Return (x, y) of the center of cell containing provided text 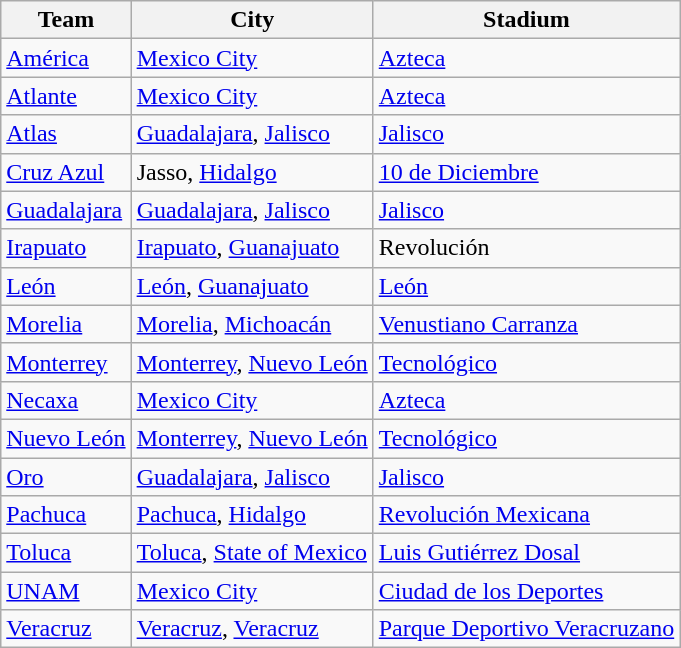
Jasso, Hidalgo (252, 172)
Atlas (66, 134)
Parque Deportivo Veracruzano (526, 629)
Revolución Mexicana (526, 515)
10 de Diciembre (526, 172)
Monterrey (66, 362)
Stadium (526, 20)
Venustiano Carranza (526, 324)
Ciudad de los Deportes (526, 591)
Veracruz (66, 629)
Toluca, State of Mexico (252, 553)
Guadalajara (66, 210)
León, Guanajuato (252, 286)
Oro (66, 477)
Revolución (526, 248)
Pachuca, Hidalgo (252, 515)
Necaxa (66, 400)
Toluca (66, 553)
Morelia, Michoacán (252, 324)
Cruz Azul (66, 172)
Team (66, 20)
Veracruz, Veracruz (252, 629)
City (252, 20)
Atlante (66, 96)
Nuevo León (66, 438)
Pachuca (66, 515)
Luis Gutiérrez Dosal (526, 553)
UNAM (66, 591)
Morelia (66, 324)
Irapuato, Guanajuato (252, 248)
América (66, 58)
Irapuato (66, 248)
